Capture the cell that displays the provided text and extract its [x, y] central coordinate. 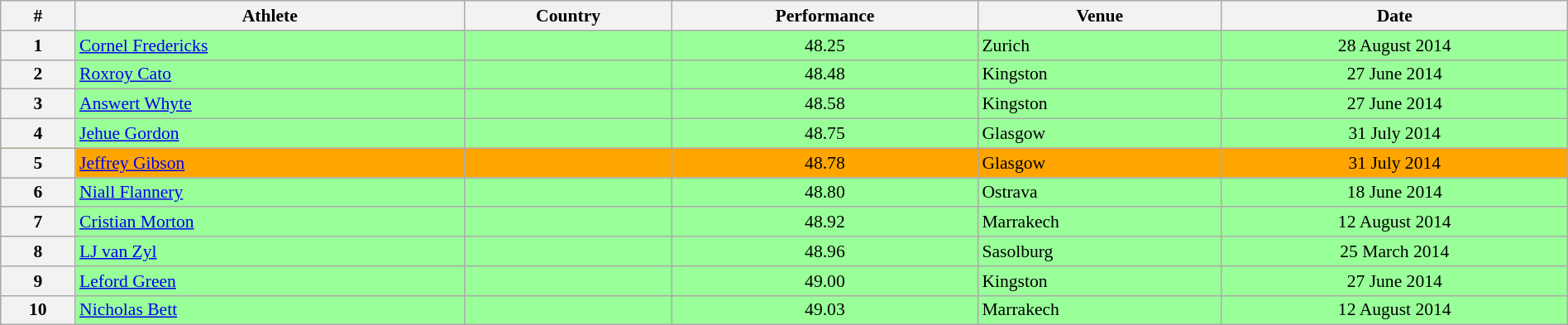
49.03 [825, 310]
Venue [1100, 16]
Cristian Morton [270, 222]
# [38, 16]
25 March 2014 [1394, 251]
7 [38, 222]
Ostrava [1100, 193]
49.00 [825, 281]
LJ van Zyl [270, 251]
48.80 [825, 193]
9 [38, 281]
Nicholas Bett [270, 310]
10 [38, 310]
Date [1394, 16]
18 June 2014 [1394, 193]
48.78 [825, 163]
Athlete [270, 16]
6 [38, 193]
5 [38, 163]
48.25 [825, 45]
2 [38, 74]
Niall Flannery [270, 193]
48.58 [825, 104]
48.75 [825, 134]
48.92 [825, 222]
Sasolburg [1100, 251]
Cornel Fredericks [270, 45]
Country [569, 16]
Answert Whyte [270, 104]
Roxroy Cato [270, 74]
Performance [825, 16]
4 [38, 134]
48.48 [825, 74]
Leford Green [270, 281]
Jehue Gordon [270, 134]
Zurich [1100, 45]
8 [38, 251]
28 August 2014 [1394, 45]
3 [38, 104]
48.96 [825, 251]
Jeffrey Gibson [270, 163]
1 [38, 45]
